Pinpoint the cell where the given text exists, returning its (X, Y) midpoint coordinate. 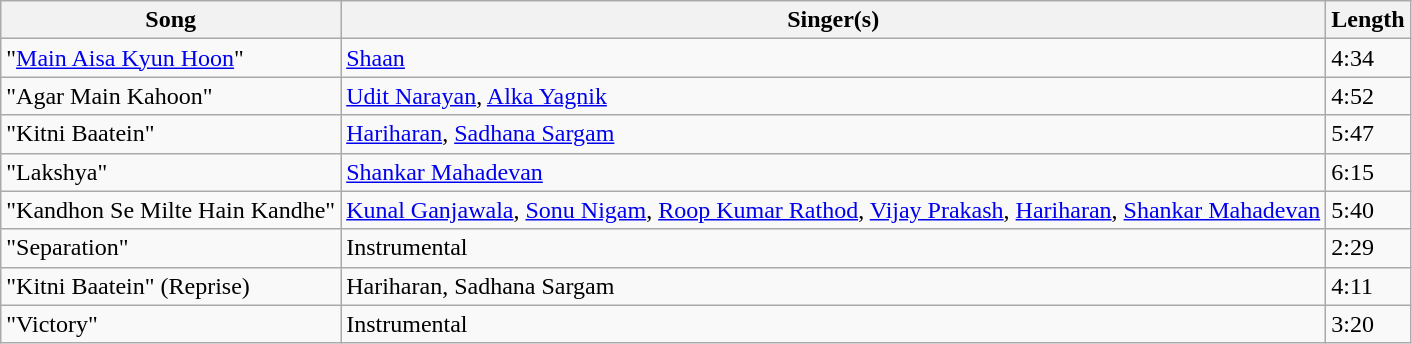
6:15 (1368, 172)
"Agar Main Kahoon" (171, 96)
4:11 (1368, 286)
"Kitni Baatein" (Reprise) (171, 286)
Singer(s) (834, 20)
Kunal Ganjawala, Sonu Nigam, Roop Kumar Rathod, Vijay Prakash, Hariharan, Shankar Mahadevan (834, 210)
"Kitni Baatein" (171, 134)
Song (171, 20)
4:34 (1368, 58)
Udit Narayan, Alka Yagnik (834, 96)
5:47 (1368, 134)
"Victory" (171, 324)
"Main Aisa Kyun Hoon" (171, 58)
4:52 (1368, 96)
Length (1368, 20)
2:29 (1368, 248)
5:40 (1368, 210)
Shankar Mahadevan (834, 172)
Shaan (834, 58)
"Lakshya" (171, 172)
3:20 (1368, 324)
"Separation" (171, 248)
"Kandhon Se Milte Hain Kandhe" (171, 210)
